Extract the [X, Y] coordinate from the center of the cell holding the provided text.  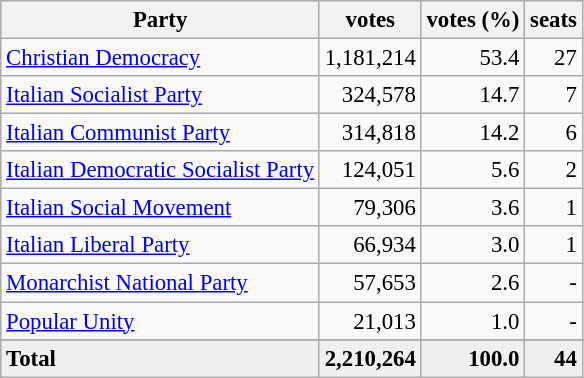
2 [554, 170]
Monarchist National Party [160, 283]
14.2 [473, 133]
seats [554, 20]
Italian Liberal Party [160, 245]
27 [554, 58]
1,181,214 [370, 58]
Total [160, 358]
53.4 [473, 58]
2,210,264 [370, 358]
Italian Socialist Party [160, 95]
Italian Democratic Socialist Party [160, 170]
21,013 [370, 321]
Popular Unity [160, 321]
5.6 [473, 170]
2.6 [473, 283]
1.0 [473, 321]
Christian Democracy [160, 58]
79,306 [370, 208]
Italian Social Movement [160, 208]
124,051 [370, 170]
3.6 [473, 208]
3.0 [473, 245]
100.0 [473, 358]
6 [554, 133]
votes [370, 20]
57,653 [370, 283]
Party [160, 20]
14.7 [473, 95]
votes (%) [473, 20]
324,578 [370, 95]
314,818 [370, 133]
7 [554, 95]
66,934 [370, 245]
Italian Communist Party [160, 133]
44 [554, 358]
